Search for the cell housing the specified text and yield its [X, Y] center coordinate. 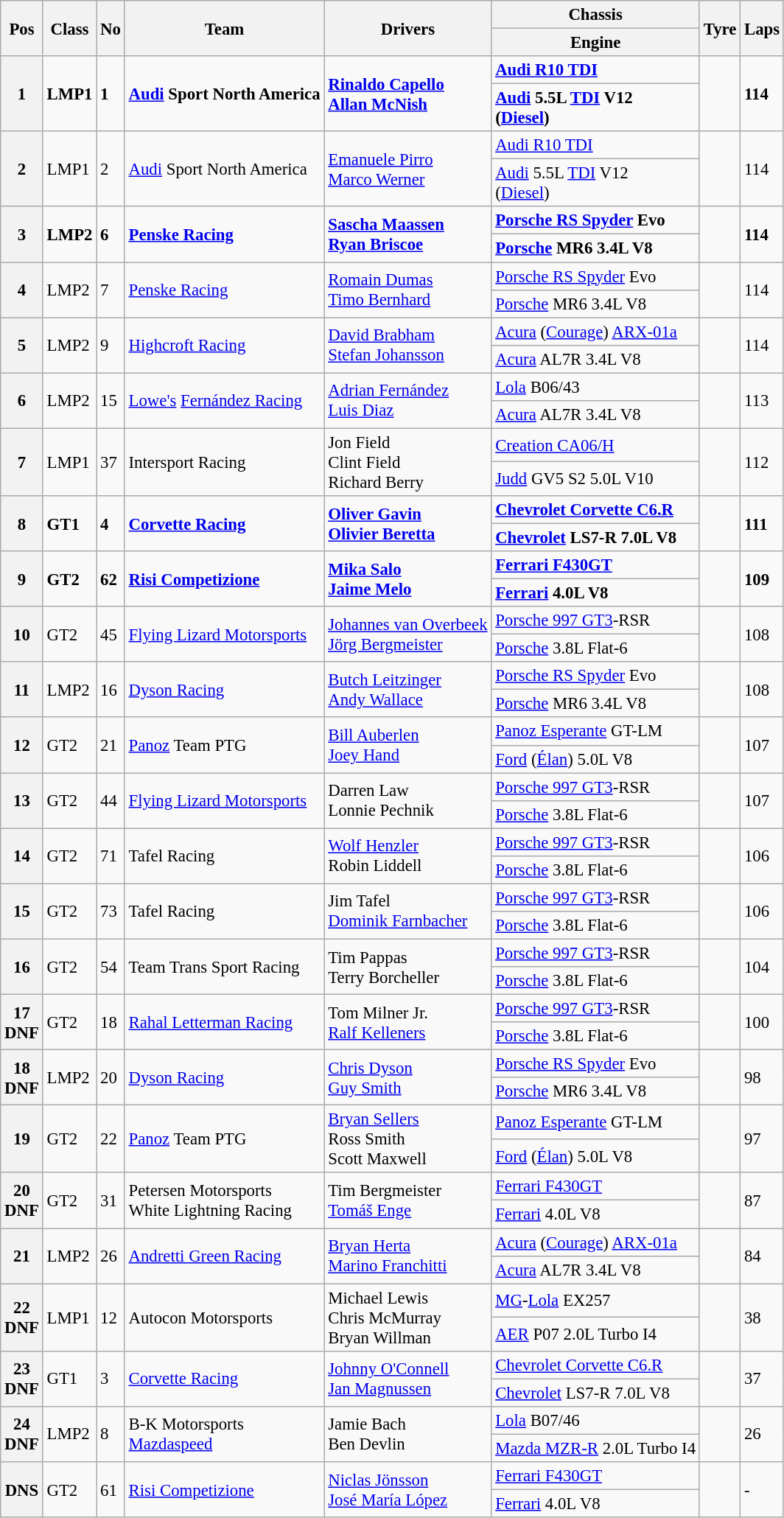
Creation CA06/H [595, 445]
Bryan Herta Marino Franchitti [408, 1256]
DNS [22, 1490]
31 [111, 1201]
Team Trans Sport Racing [224, 967]
61 [111, 1490]
Class [69, 28]
54 [111, 967]
Niclas Jönsson José María López [408, 1490]
Chris Dyson Guy Smith [408, 1077]
No [111, 28]
14 [22, 856]
Highcroft Racing [224, 345]
Jim Tafel Dominik Farnbacher [408, 911]
Wolf Henzler Robin Liddell [408, 856]
98 [762, 1077]
Adrian Fernández Luis Diaz [408, 401]
71 [111, 856]
Rinaldo Capello Allan McNish [408, 94]
B-K Motorsports Mazdaspeed [224, 1434]
Andretti Green Racing [224, 1256]
13 [22, 800]
AER P07 2.0L Turbo I4 [595, 1335]
Bryan Sellers Ross Smith Scott Maxwell [408, 1139]
Autocon Motorsports [224, 1318]
Darren Law Lonnie Pechnik [408, 800]
Judd GV5 S2 5.0L V10 [595, 479]
Engine [595, 43]
Jon Field Clint Field Richard Berry [408, 462]
73 [111, 911]
- [762, 1490]
Johannes van Overbeek Jörg Bergmeister [408, 634]
Oliver Gavin Olivier Beretta [408, 523]
Rahal Letterman Racing [224, 1023]
87 [762, 1201]
22 [111, 1139]
45 [111, 634]
11 [22, 690]
David Brabham Stefan Johansson [408, 345]
Team [224, 28]
MG-Lola EX257 [595, 1301]
10 [22, 634]
97 [762, 1139]
Michael Lewis Chris McMurray Bryan Willman [408, 1318]
109 [762, 579]
Butch Leitzinger Andy Wallace [408, 690]
84 [762, 1256]
17DNF [22, 1023]
Chassis [595, 15]
Drivers [408, 28]
Bill Auberlen Joey Hand [408, 746]
20DNF [22, 1201]
23DNF [22, 1378]
Johnny O'Connell Jan Magnussen [408, 1378]
5 [22, 345]
18 [111, 1023]
Laps [762, 28]
113 [762, 401]
62 [111, 579]
22DNF [22, 1318]
Lowe's Fernández Racing [224, 401]
Tim Bergmeister Tomáš Enge [408, 1201]
Tom Milner Jr. Ralf Kelleners [408, 1023]
19 [22, 1139]
Petersen Motorsports White Lightning Racing [224, 1201]
Mazda MZR-R 2.0L Turbo I4 [595, 1448]
20 [111, 1077]
Pos [22, 28]
Sascha Maassen Ryan Briscoe [408, 234]
Lola B06/43 [595, 387]
Tim Pappas Terry Borcheller [408, 967]
111 [762, 523]
44 [111, 800]
Jamie Bach Ben Devlin [408, 1434]
Mika Salo Jaime Melo [408, 579]
Tyre [719, 28]
Romain Dumas Timo Bernhard [408, 290]
38 [762, 1318]
24DNF [22, 1434]
100 [762, 1023]
104 [762, 967]
Lola B07/46 [595, 1421]
Emanuele Pirro Marco Werner [408, 169]
112 [762, 462]
Intersport Racing [224, 462]
18DNF [22, 1077]
